Scan for the cell matching the given text and deliver its [x, y] coordinate at center. 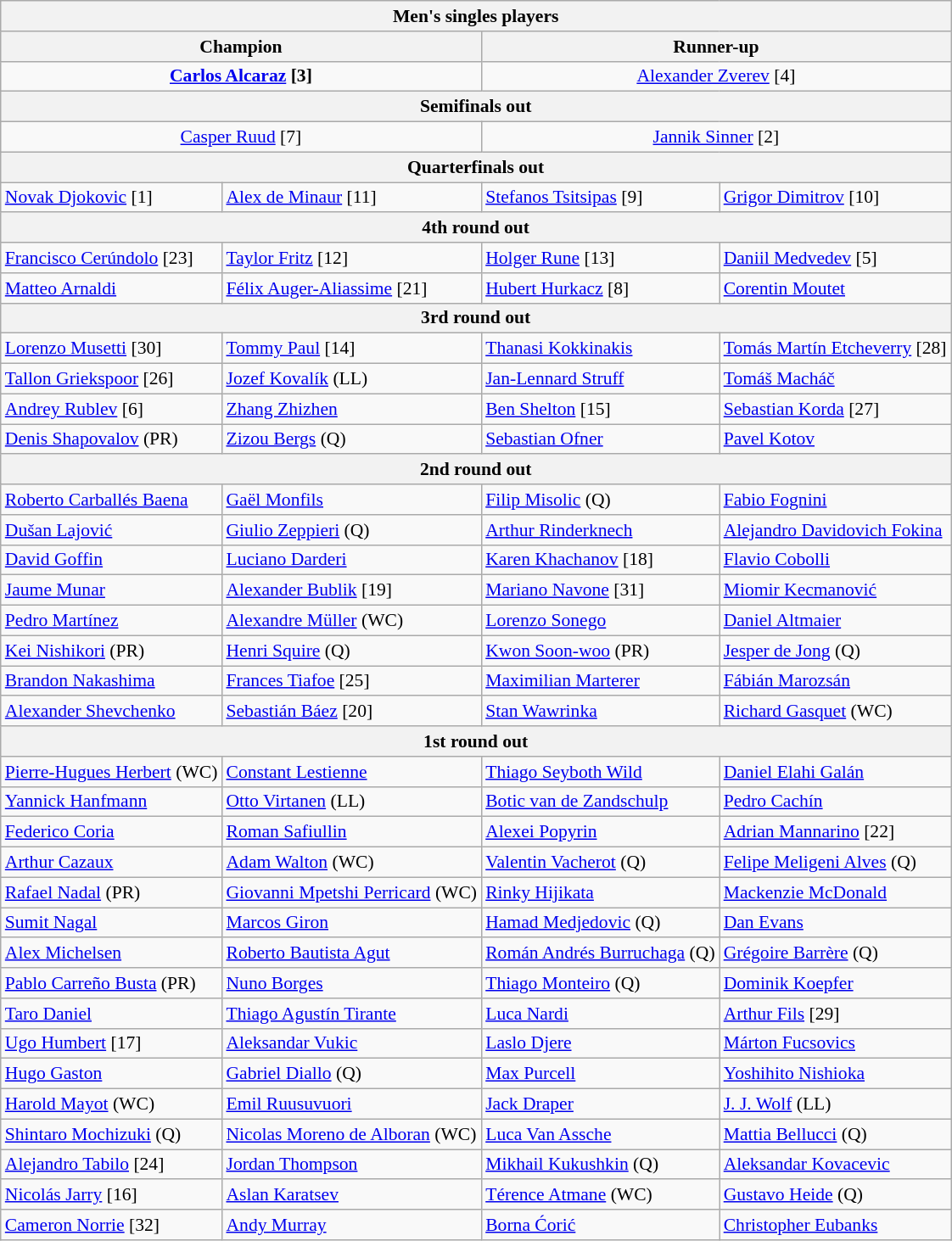
Kwon Soon-woo (PR) [600, 651]
Sebastian Korda [27] [835, 409]
4th round out [476, 228]
Alex Michelsen [112, 953]
Aleksandar Vukic [351, 1043]
Taylor Fritz [12] [351, 258]
Térence Atmane (WC) [600, 1195]
Alexander Shevchenko [112, 712]
Jesper de Jong (Q) [835, 651]
Arthur Rinderknech [600, 530]
Alejandro Tabilo [24] [112, 1165]
Dan Evans [835, 923]
Adrian Mannarino [22] [835, 832]
Arthur Cazaux [112, 863]
1st round out [476, 741]
Emil Ruusuvuori [351, 1104]
Frances Tiafoe [25] [351, 681]
Márton Fucsovics [835, 1043]
Dominik Koepfer [835, 983]
3rd round out [476, 318]
Rafael Nadal (PR) [112, 892]
Tomáš Macháč [835, 379]
Laslo Djere [600, 1043]
Arthur Fils [29] [835, 1014]
Champion [241, 47]
Félix Auger-Aliassime [21] [351, 288]
Roberto Carballés Baena [112, 500]
Gaël Monfils [351, 500]
Lorenzo Sonego [600, 621]
Otto Virtanen (LL) [351, 802]
Alexei Popyrin [600, 832]
Tommy Paul [14] [351, 349]
Grigor Dimitrov [10] [835, 198]
Pierre-Hugues Herbert (WC) [112, 772]
Jordan Thompson [351, 1165]
Richard Gasquet (WC) [835, 712]
Tallon Griekspoor [26] [112, 379]
Tomás Martín Etcheverry [28] [835, 349]
Ben Shelton [15] [600, 409]
Jan-Lennard Struff [600, 379]
Marcos Giron [351, 923]
Giovanni Mpetshi Perricard (WC) [351, 892]
Miomir Kecmanović [835, 590]
Andrey Rublev [6] [112, 409]
Adam Walton (WC) [351, 863]
Max Purcell [600, 1074]
Holger Rune [13] [600, 258]
Zhang Zhizhen [351, 409]
Federico Coria [112, 832]
Stefanos Tsitsipas [9] [600, 198]
Valentin Vacherot (Q) [600, 863]
Pedro Cachín [835, 802]
Fábián Marozsán [835, 681]
Dušan Lajović [112, 530]
Christopher Eubanks [835, 1225]
Quarterfinals out [476, 167]
Thiago Seyboth Wild [600, 772]
Thiago Agustín Tirante [351, 1014]
Filip Misolic (Q) [600, 500]
Andy Murray [351, 1225]
Yannick Hanfmann [112, 802]
Zizou Bergs (Q) [351, 439]
Runner-up [716, 47]
Hugo Gaston [112, 1074]
Grégoire Barrère (Q) [835, 953]
Harold Mayot (WC) [112, 1104]
Brandon Nakashima [112, 681]
Alex de Minaur [11] [351, 198]
Gabriel Diallo (Q) [351, 1074]
Thiago Monteiro (Q) [600, 983]
Jack Draper [600, 1104]
Yoshihito Nishioka [835, 1074]
Novak Djokovic [1] [112, 198]
Pablo Carreño Busta (PR) [112, 983]
Fabio Fognini [835, 500]
Alejandro Davidovich Fokina [835, 530]
Daniil Medvedev [5] [835, 258]
Alexander Zverev [4] [716, 76]
Mattia Bellucci (Q) [835, 1134]
Denis Shapovalov (PR) [112, 439]
Cameron Norrie [32] [112, 1225]
Sebastian Ofner [600, 439]
David Goffin [112, 560]
Shintaro Mochizuki (Q) [112, 1134]
Flavio Cobolli [835, 560]
Luciano Darderi [351, 560]
Semifinals out [476, 107]
Rinky Hijikata [600, 892]
Gustavo Heide (Q) [835, 1195]
Nuno Borges [351, 983]
Nicolas Moreno de Alboran (WC) [351, 1134]
Jaume Munar [112, 590]
Hubert Hurkacz [8] [600, 288]
Maximilian Marterer [600, 681]
Thanasi Kokkinakis [600, 349]
Román Andrés Burruchaga (Q) [600, 953]
Constant Lestienne [351, 772]
Pedro Martínez [112, 621]
Felipe Meligeni Alves (Q) [835, 863]
Taro Daniel [112, 1014]
Nicolás Jarry [16] [112, 1195]
Luca Nardi [600, 1014]
Sumit Nagal [112, 923]
Casper Ruud [7] [241, 137]
Mikhail Kukushkin (Q) [600, 1165]
Karen Khachanov [18] [600, 560]
Mackenzie McDonald [835, 892]
Aslan Karatsev [351, 1195]
Jozef Kovalík (LL) [351, 379]
Sebastián Báez [20] [351, 712]
Borna Ćorić [600, 1225]
Pavel Kotov [835, 439]
Roman Safiullin [351, 832]
Matteo Arnaldi [112, 288]
Henri Squire (Q) [351, 651]
Giulio Zeppieri (Q) [351, 530]
Mariano Navone [31] [600, 590]
Francisco Cerúndolo [23] [112, 258]
Luca Van Assche [600, 1134]
Carlos Alcaraz [3] [241, 76]
Lorenzo Musetti [30] [112, 349]
Stan Wawrinka [600, 712]
Botic van de Zandschulp [600, 802]
2nd round out [476, 470]
Men's singles players [476, 16]
J. J. Wolf (LL) [835, 1104]
Daniel Elahi Galán [835, 772]
Corentin Moutet [835, 288]
Roberto Bautista Agut [351, 953]
Jannik Sinner [2] [716, 137]
Kei Nishikori (PR) [112, 651]
Aleksandar Kovacevic [835, 1165]
Ugo Humbert [17] [112, 1043]
Daniel Altmaier [835, 621]
Alexander Bublik [19] [351, 590]
Alexandre Müller (WC) [351, 621]
Hamad Medjedovic (Q) [600, 923]
